Search for the cell housing the specified text and yield its (X, Y) center coordinate. 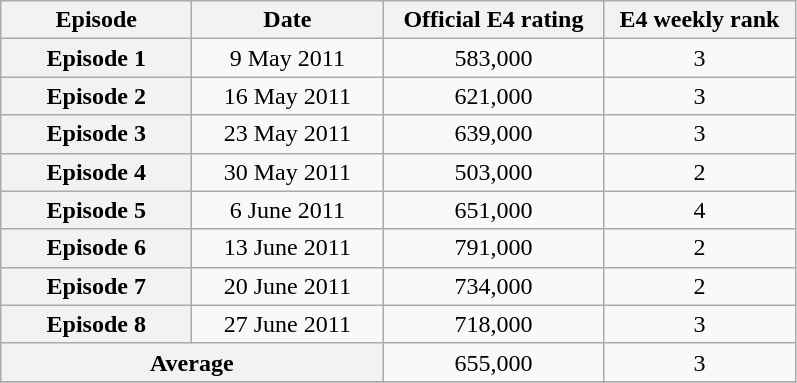
Episode 4 (96, 172)
583,000 (494, 58)
Episode (96, 20)
503,000 (494, 172)
Episode 3 (96, 134)
Episode 2 (96, 96)
Date (288, 20)
621,000 (494, 96)
27 June 2011 (288, 324)
6 June 2011 (288, 210)
E4 weekly rank (700, 20)
651,000 (494, 210)
734,000 (494, 286)
30 May 2011 (288, 172)
Official E4 rating (494, 20)
4 (700, 210)
Episode 7 (96, 286)
13 June 2011 (288, 248)
16 May 2011 (288, 96)
Episode 1 (96, 58)
655,000 (494, 362)
Average (192, 362)
Episode 8 (96, 324)
23 May 2011 (288, 134)
718,000 (494, 324)
791,000 (494, 248)
639,000 (494, 134)
Episode 5 (96, 210)
9 May 2011 (288, 58)
20 June 2011 (288, 286)
Episode 6 (96, 248)
